Pinpoint the cell where the given text exists, returning its [x, y] midpoint coordinate. 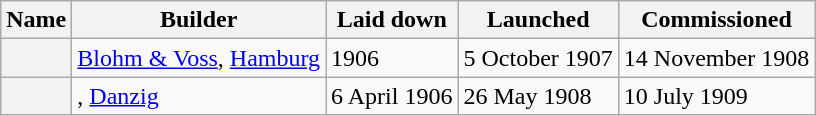
26 May 1908 [538, 96]
, Danzig [199, 96]
Blohm & Voss, Hamburg [199, 58]
1906 [392, 58]
Laid down [392, 20]
5 October 1907 [538, 58]
Builder [199, 20]
Launched [538, 20]
Name [36, 20]
14 November 1908 [716, 58]
Commissioned [716, 20]
10 July 1909 [716, 96]
6 April 1906 [392, 96]
